Find where the given text appears and provide that cell's center as [X, Y] coordinate. 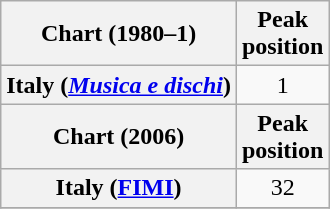
Italy (FIMI) [119, 188]
1 [282, 85]
Chart (2006) [119, 136]
Italy (Musica e dischi) [119, 85]
Chart (1980–1) [119, 34]
32 [282, 188]
